Return [x, y] of the center of cell containing provided text 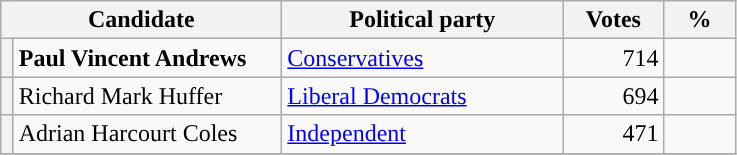
Political party [422, 20]
Candidate [142, 20]
714 [614, 58]
694 [614, 96]
471 [614, 134]
Adrian Harcourt Coles [148, 134]
Richard Mark Huffer [148, 96]
Votes [614, 20]
Liberal Democrats [422, 96]
Paul Vincent Andrews [148, 58]
Conservatives [422, 58]
% [700, 20]
Independent [422, 134]
